Detect which cell encompasses the target text, then output its (x, y) center coordinate. 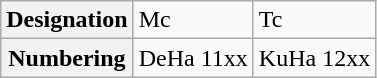
KuHa 12xx (314, 58)
Designation (67, 20)
Mc (193, 20)
Tc (314, 20)
Numbering (67, 58)
DeHa 11xx (193, 58)
